Detect which cell encompasses the target text, then output its (X, Y) center coordinate. 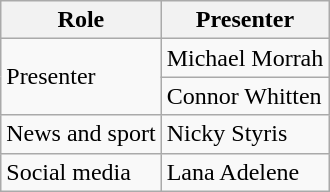
Nicky Styris (245, 134)
Social media (81, 172)
Connor Whitten (245, 96)
Role (81, 20)
Michael Morrah (245, 58)
News and sport (81, 134)
Lana Adelene (245, 172)
